For the text-containing cell, return its midpoint in [x, y] coordinate format. 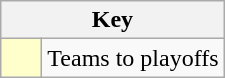
Teams to playoffs [133, 58]
Key [112, 20]
